Detect which cell encompasses the target text, then output its [x, y] center coordinate. 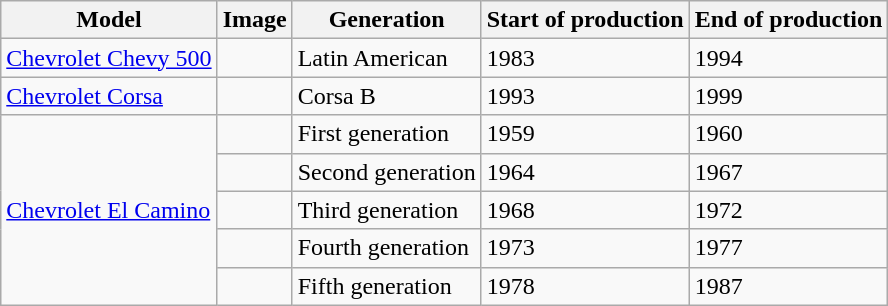
1968 [585, 210]
1959 [585, 134]
Third generation [386, 210]
Image [254, 20]
1967 [788, 172]
Latin American [386, 58]
1977 [788, 248]
Chevrolet Chevy 500 [109, 58]
Start of production [585, 20]
1999 [788, 96]
Chevrolet El Camino [109, 210]
1964 [585, 172]
Chevrolet Corsa [109, 96]
1987 [788, 286]
1978 [585, 286]
Model [109, 20]
1994 [788, 58]
1973 [585, 248]
Second generation [386, 172]
First generation [386, 134]
1993 [585, 96]
1983 [585, 58]
Fifth generation [386, 286]
Corsa B [386, 96]
1960 [788, 134]
Fourth generation [386, 248]
Generation [386, 20]
1972 [788, 210]
End of production [788, 20]
